Pinpoint the cell where the given text exists, returning its (x, y) midpoint coordinate. 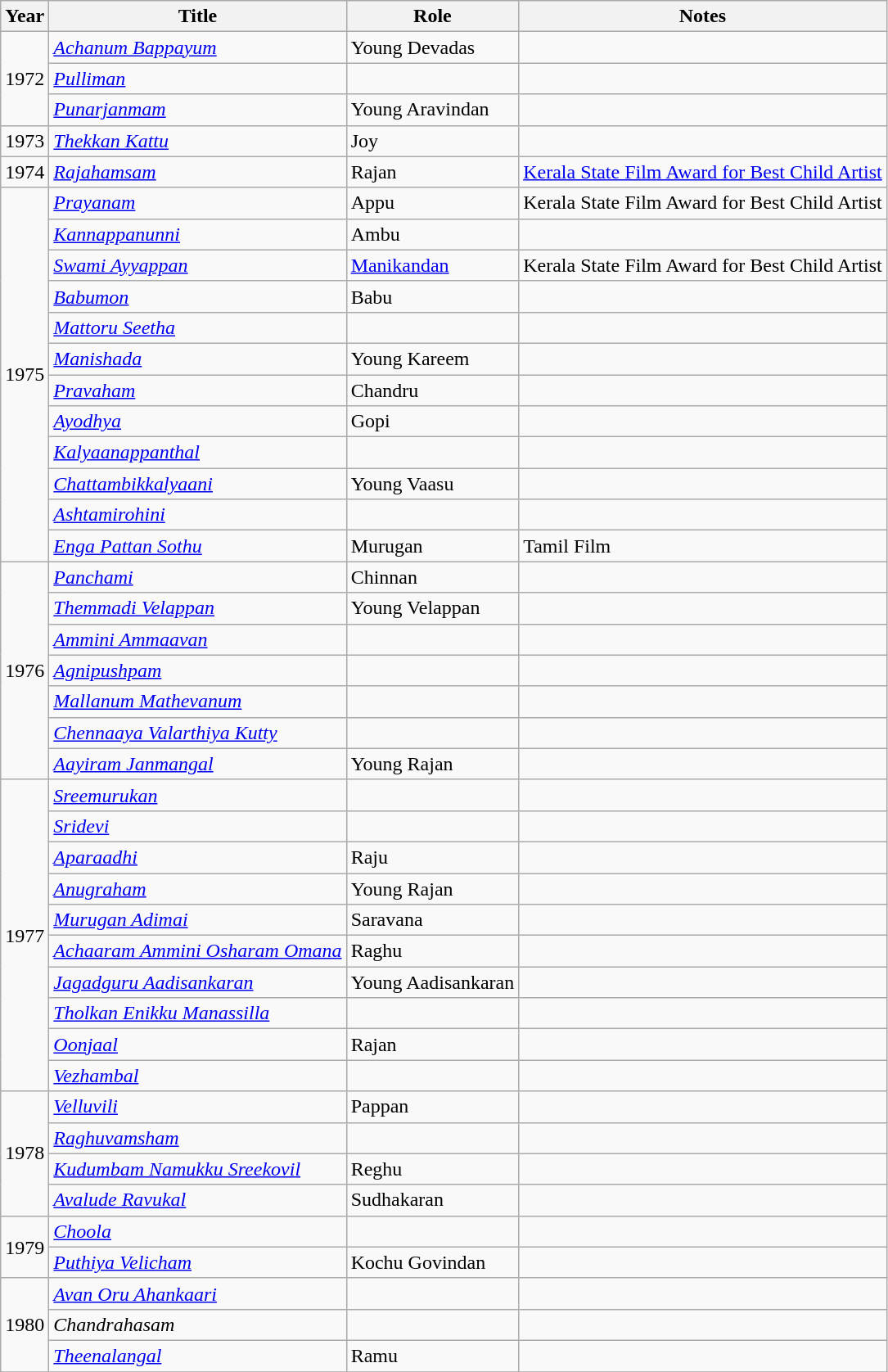
1979 (25, 1247)
Aparaadhi (198, 857)
Title (198, 16)
Year (25, 16)
1975 (25, 375)
Young Devadas (432, 47)
Punarjanmam (198, 110)
1978 (25, 1153)
1973 (25, 141)
Ayodhya (198, 422)
Gopi (432, 422)
Joy (432, 141)
Kalyaanappanthal (198, 453)
Prayanam (198, 203)
Saravana (432, 920)
1976 (25, 670)
Reghu (432, 1169)
Babumon (198, 296)
Chennaaya Valarthiya Kutty (198, 733)
Young Velappan (432, 608)
Avalude Ravukal (198, 1200)
Notes (702, 16)
Puthiya Velicham (198, 1262)
Thekkan Kattu (198, 141)
Tholkan Enikku Manassilla (198, 1013)
Mattoru Seetha (198, 327)
Achaaram Ammini Osharam Omana (198, 951)
Chattambikkalyaani (198, 484)
Sudhakaran (432, 1200)
Vezhambal (198, 1076)
Sreemurukan (198, 795)
Panchami (198, 577)
Sridevi (198, 826)
Swami Ayyappan (198, 265)
Achanum Bappayum (198, 47)
Chandru (432, 390)
Babu (432, 296)
Murugan (432, 546)
Enga Pattan Sothu (198, 546)
Role (432, 16)
Choola (198, 1231)
1977 (25, 935)
Velluvili (198, 1107)
Manishada (198, 359)
Chandrahasam (198, 1325)
Anugraham (198, 888)
Rajahamsam (198, 172)
1972 (25, 79)
Theenalangal (198, 1356)
Raghu (432, 951)
Young Aravindan (432, 110)
Mallanum Mathevanum (198, 702)
Ramu (432, 1356)
Kannappanunni (198, 234)
Appu (432, 203)
Jagadguru Aadisankaran (198, 982)
Avan Oru Ahankaari (198, 1293)
Ambu (432, 234)
Pulliman (198, 79)
Murugan Adimai (198, 920)
Pravaham (198, 390)
Pappan (432, 1107)
Tamil Film (702, 546)
Manikandan (432, 265)
Agnipushpam (198, 670)
Kudumbam Namukku Sreekovil (198, 1169)
Raghuvamsham (198, 1138)
Ashtamirohini (198, 515)
Young Aadisankaran (432, 982)
Aayiram Janmangal (198, 764)
Oonjaal (198, 1045)
1974 (25, 172)
Kochu Govindan (432, 1262)
1980 (25, 1325)
Young Vaasu (432, 484)
Young Kareem (432, 359)
Chinnan (432, 577)
Ammini Ammaavan (198, 639)
Themmadi Velappan (198, 608)
Raju (432, 857)
